Output the [X, Y] coordinate of the center of the cell containing the given text.  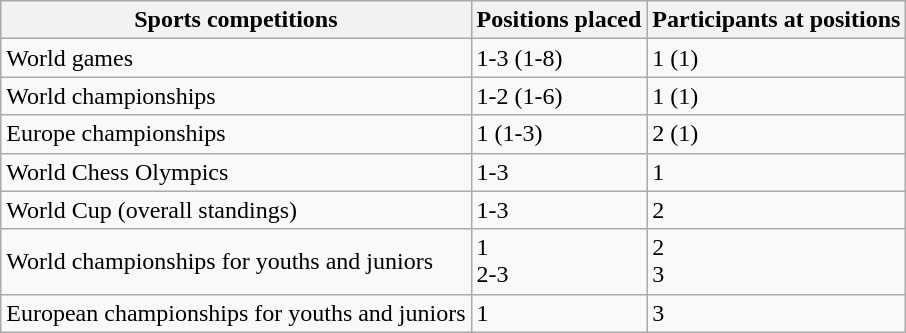
Participants at positions [776, 20]
World championships for youths and juniors [236, 262]
World Chess Olympics [236, 172]
2 [776, 210]
European championships for youths and juniors [236, 313]
1-2 (1-6) [559, 96]
Sports competitions [236, 20]
World championships [236, 96]
Positions placed [559, 20]
Europe championships [236, 134]
World games [236, 58]
2 3 [776, 262]
3 [776, 313]
1-3 (1-8) [559, 58]
1 (1-3) [559, 134]
World Cup (overall standings) [236, 210]
2 (1) [776, 134]
1 2-3 [559, 262]
